Search for the cell housing the specified text and yield its (x, y) center coordinate. 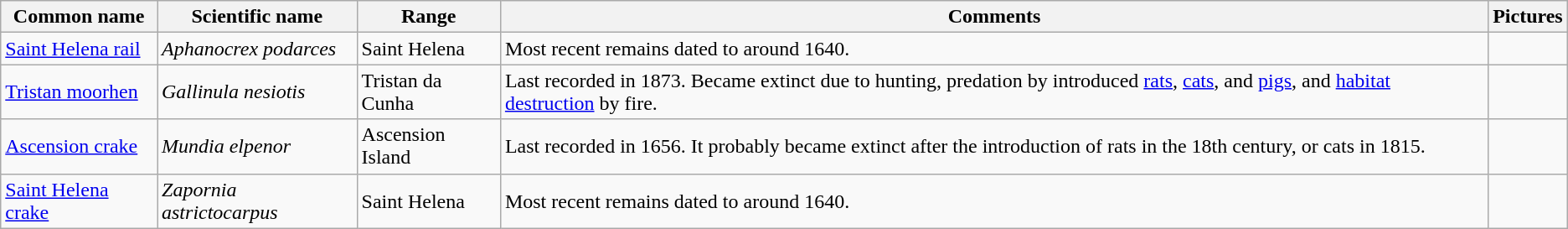
Last recorded in 1656. It probably became extinct after the introduction of rats in the 18th century, or cats in 1815. (993, 146)
Mundia elpenor (258, 146)
Tristan moorhen (79, 92)
Pictures (1528, 17)
Saint Helena crake (79, 201)
Common name (79, 17)
Saint Helena rail (79, 49)
Ascension crake (79, 146)
Zapornia astrictocarpus (258, 201)
Scientific name (258, 17)
Aphanocrex podarces (258, 49)
Comments (993, 17)
Last recorded in 1873. Became extinct due to hunting, predation by introduced rats, cats, and pigs, and habitat destruction by fire. (993, 92)
Gallinula nesiotis (258, 92)
Ascension Island (429, 146)
Tristan da Cunha (429, 92)
Range (429, 17)
